For the text-containing cell, return its midpoint in (x, y) coordinate format. 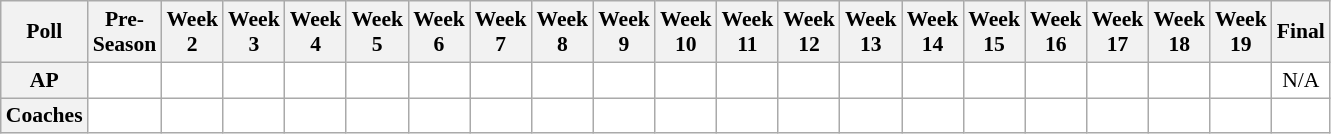
Coaches (44, 116)
Week3 (254, 32)
N/A (1301, 80)
Week14 (933, 32)
Week4 (316, 32)
Week2 (192, 32)
AP (44, 80)
Week6 (439, 32)
Week8 (562, 32)
Pre-Season (125, 32)
Week10 (686, 32)
Poll (44, 32)
Week7 (501, 32)
Week16 (1056, 32)
Week19 (1241, 32)
Week9 (624, 32)
Week15 (994, 32)
Week18 (1179, 32)
Week5 (377, 32)
Final (1301, 32)
Week12 (809, 32)
Week11 (748, 32)
Week13 (871, 32)
Week17 (1118, 32)
